From the cell containing the given text, extract its center point as [X, Y] coordinate. 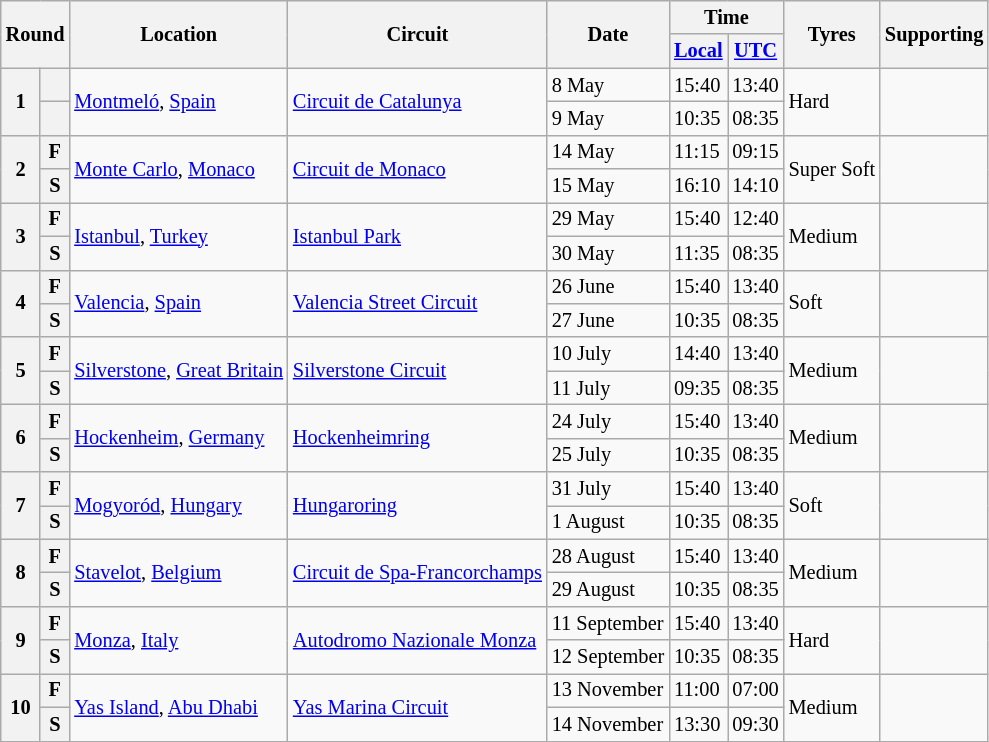
11:15 [698, 152]
15 May [608, 186]
Hockenheimring [418, 438]
14 May [608, 152]
Mogyoród, Hungary [178, 506]
Date [608, 34]
Time [726, 17]
Autodromo Nazionale Monza [418, 640]
13 November [608, 690]
13:30 [698, 724]
11:00 [698, 690]
1 [20, 102]
29 May [608, 219]
09:35 [698, 388]
16:10 [698, 186]
Montmeló, Spain [178, 102]
Monte Carlo, Monaco [178, 168]
Monza, Italy [178, 640]
9 May [608, 118]
Circuit de Monaco [418, 168]
Local [698, 51]
10 [20, 706]
Hungaroring [418, 506]
12:40 [756, 219]
25 July [608, 455]
26 June [608, 287]
Circuit de Spa-Francorchamps [418, 572]
07:00 [756, 690]
Round [36, 34]
4 [20, 304]
11:35 [698, 253]
9 [20, 640]
1 August [608, 522]
11 July [608, 388]
Valencia, Spain [178, 304]
11 September [608, 623]
10 July [608, 354]
5 [20, 370]
Istanbul, Turkey [178, 236]
7 [20, 506]
09:15 [756, 152]
Silverstone, Great Britain [178, 370]
14 November [608, 724]
14:10 [756, 186]
Stavelot, Belgium [178, 572]
28 August [608, 556]
Yas Island, Abu Dhabi [178, 706]
UTC [756, 51]
30 May [608, 253]
Valencia Street Circuit [418, 304]
14:40 [698, 354]
3 [20, 236]
Supporting [934, 34]
Circuit de Catalunya [418, 102]
27 June [608, 320]
6 [20, 438]
Silverstone Circuit [418, 370]
Super Soft [832, 168]
Yas Marina Circuit [418, 706]
09:30 [756, 724]
Tyres [832, 34]
12 September [608, 657]
31 July [608, 489]
Hockenheim, Germany [178, 438]
8 May [608, 85]
Location [178, 34]
Circuit [418, 34]
24 July [608, 421]
Istanbul Park [418, 236]
8 [20, 572]
29 August [608, 589]
2 [20, 168]
